Extract the [x, y] coordinate from the center of the cell holding the provided text.  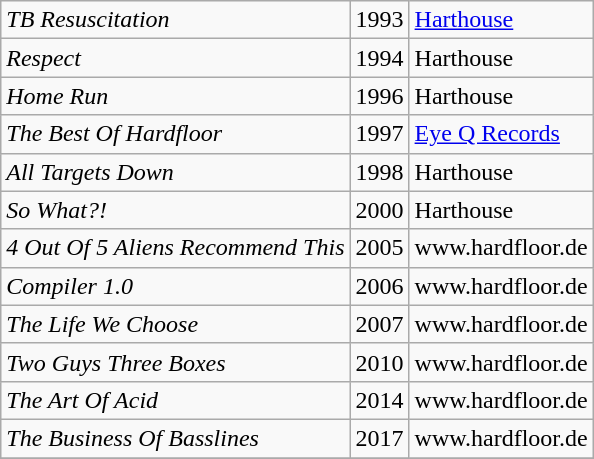
So What?! [176, 210]
1998 [380, 172]
Compiler 1.0 [176, 286]
Eye Q Records [501, 134]
Two Guys Three Boxes [176, 362]
1994 [380, 58]
4 Out Of 5 Aliens Recommend This [176, 248]
2014 [380, 400]
2017 [380, 438]
Home Run [176, 96]
The Business Of Basslines [176, 438]
2010 [380, 362]
The Best Of Hardfloor [176, 134]
1993 [380, 20]
The Art Of Acid [176, 400]
2005 [380, 248]
All Targets Down [176, 172]
Respect [176, 58]
1996 [380, 96]
1997 [380, 134]
TB Resuscitation [176, 20]
2000 [380, 210]
2006 [380, 286]
2007 [380, 324]
The Life We Choose [176, 324]
